Pinpoint the cell where the given text exists, returning its (X, Y) midpoint coordinate. 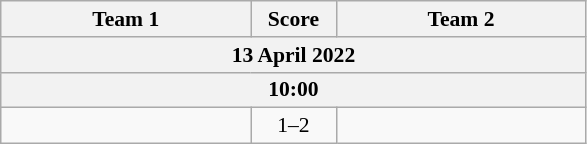
Team 1 (126, 19)
Team 2 (461, 19)
Score (294, 19)
10:00 (294, 90)
1–2 (294, 126)
13 April 2022 (294, 55)
